Find where the given text appears and provide that cell's center as [x, y] coordinate. 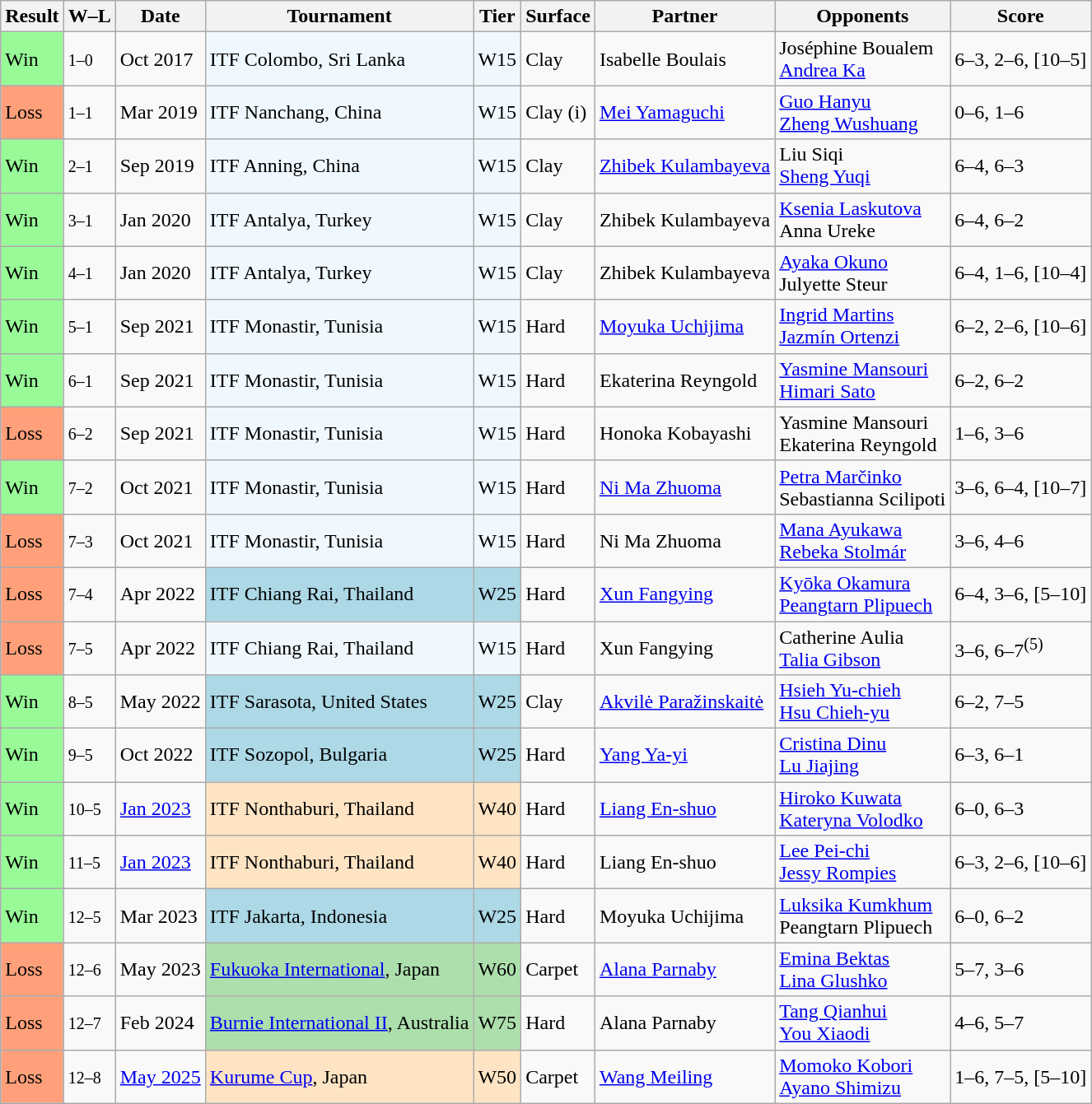
6–1 [89, 380]
Ingrid Martins Jazmín Ortenzi [863, 326]
1–6, 3–6 [1021, 433]
Clay (i) [558, 112]
Cristina Dinu Lu Jiajing [863, 756]
3–6, 6–4, [10–7] [1021, 487]
6–0, 6–3 [1021, 808]
6–4, 3–6, [5–10] [1021, 594]
Wang Meiling [684, 1077]
Mar 2019 [160, 112]
Akvilė Paražinskaitė [684, 701]
Tang Qianhui You Xiaodi [863, 1022]
Ksenia Laskutova Anna Ureke [863, 219]
Tournament [339, 16]
Tier [497, 16]
3–6, 6–7(5) [1021, 647]
Joséphine Boualem Andrea Ka [863, 59]
12–8 [89, 1077]
Oct 2022 [160, 756]
Yang Ya-yi [684, 756]
Kurume Cup, Japan [339, 1077]
7–3 [89, 540]
6–2 [89, 433]
6–4, 1–6, [10–4] [1021, 273]
Honoka Kobayashi [684, 433]
Hsieh Yu-chieh Hsu Chieh-yu [863, 701]
1–1 [89, 112]
Yasmine Mansouri Himari Sato [863, 380]
12–5 [89, 915]
Kyōka Okamura Peangtarn Plipuech [863, 594]
Mei Yamaguchi [684, 112]
Mar 2023 [160, 915]
Lee Pei-chi Jessy Rompies [863, 863]
3–6, 4–6 [1021, 540]
Catherine Aulia Talia Gibson [863, 647]
May 2025 [160, 1077]
Yasmine Mansouri Ekaterina Reyngold [863, 433]
Feb 2024 [160, 1022]
11–5 [89, 863]
12–7 [89, 1022]
9–5 [89, 756]
Partner [684, 16]
8–5 [89, 701]
6–3, 2–6, [10–5] [1021, 59]
May 2022 [160, 701]
Momoko Kobori Ayano Shimizu [863, 1077]
Ayaka Okuno Julyette Steur [863, 273]
ITF Jakarta, Indonesia [339, 915]
6–4, 6–2 [1021, 219]
4–6, 5–7 [1021, 1022]
7–2 [89, 487]
Petra Marčinko Sebastianna Scilipoti [863, 487]
Opponents [863, 16]
10–5 [89, 808]
2–1 [89, 166]
6–2, 6–2 [1021, 380]
6–4, 6–3 [1021, 166]
7–4 [89, 594]
Result [32, 16]
Emina Bektas Lina Glushko [863, 970]
May 2023 [160, 970]
6–3, 2–6, [10–6] [1021, 863]
3–1 [89, 219]
Sep 2019 [160, 166]
6–3, 6–1 [1021, 756]
Mana Ayukawa Rebeka Stolmár [863, 540]
Burnie International II, Australia [339, 1022]
Luksika Kumkhum Peangtarn Plipuech [863, 915]
Ekaterina Reyngold [684, 380]
W50 [497, 1077]
W–L [89, 16]
Date [160, 16]
ITF Sozopol, Bulgaria [339, 756]
Guo Hanyu Zheng Wushuang [863, 112]
ITF Anning, China [339, 166]
5–1 [89, 326]
Oct 2017 [160, 59]
Liu Siqi Sheng Yuqi [863, 166]
Score [1021, 16]
5–7, 3–6 [1021, 970]
12–6 [89, 970]
6–2, 2–6, [10–6] [1021, 326]
Hiroko Kuwata Kateryna Volodko [863, 808]
W60 [497, 970]
Isabelle Boulais [684, 59]
7–5 [89, 647]
1–0 [89, 59]
ITF Nanchang, China [339, 112]
6–2, 7–5 [1021, 701]
Surface [558, 16]
4–1 [89, 273]
W75 [497, 1022]
Fukuoka International, Japan [339, 970]
ITF Sarasota, United States [339, 701]
1–6, 7–5, [5–10] [1021, 1077]
6–0, 6–2 [1021, 915]
0–6, 1–6 [1021, 112]
ITF Colombo, Sri Lanka [339, 59]
